For the text-containing cell, return its midpoint in (X, Y) coordinate format. 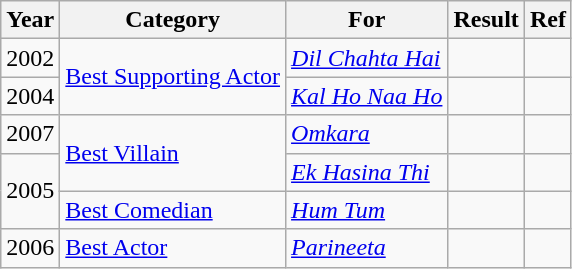
Ref (548, 20)
Kal Ho Naa Ho (367, 96)
Best Actor (173, 248)
Best Supporting Actor (173, 77)
Best Villain (173, 153)
2007 (30, 134)
Hum Tum (367, 210)
Result (486, 20)
Best Comedian (173, 210)
2006 (30, 248)
Dil Chahta Hai (367, 58)
2004 (30, 96)
Category (173, 20)
For (367, 20)
2005 (30, 191)
2002 (30, 58)
Omkara (367, 134)
Parineeta (367, 248)
Year (30, 20)
Ek Hasina Thi (367, 172)
